Find where the given text appears and provide that cell's center as (x, y) coordinate. 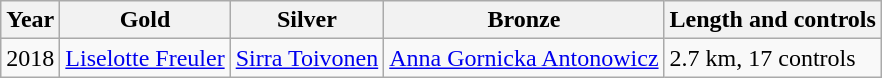
Length and controls (772, 20)
Silver (307, 20)
Sirra Toivonen (307, 58)
Anna Gornicka Antonowicz (524, 58)
Gold (145, 20)
2018 (30, 58)
Bronze (524, 20)
Liselotte Freuler (145, 58)
2.7 km, 17 controls (772, 58)
Year (30, 20)
